Return [x, y] of the center of cell containing provided text 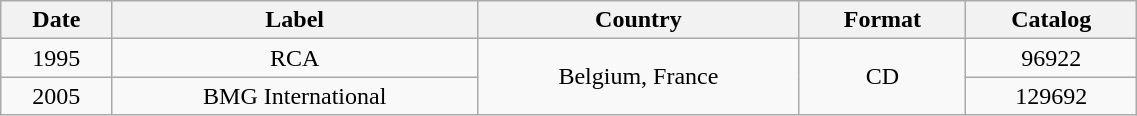
Catalog [1052, 20]
Label [295, 20]
129692 [1052, 96]
RCA [295, 58]
1995 [56, 58]
96922 [1052, 58]
Format [882, 20]
CD [882, 77]
Country [639, 20]
Date [56, 20]
BMG International [295, 96]
Belgium, France [639, 77]
2005 [56, 96]
